Return the (X, Y) coordinate for the center point of the cell that contains the specified text.  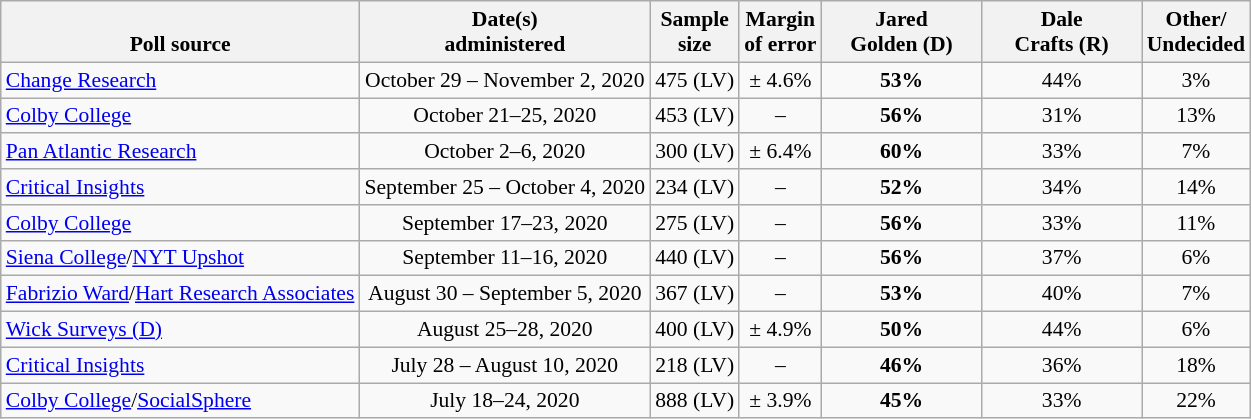
DaleCrafts (R) (1062, 32)
± 4.9% (780, 330)
45% (901, 401)
14% (1196, 187)
Marginof error (780, 32)
August 25–28, 2020 (504, 330)
Poll source (180, 32)
Wick Surveys (D) (180, 330)
36% (1062, 365)
440 (LV) (694, 258)
July 28 – August 10, 2020 (504, 365)
52% (901, 187)
13% (1196, 116)
Change Research (180, 80)
Other/Undecided (1196, 32)
JaredGolden (D) (901, 32)
475 (LV) (694, 80)
40% (1062, 294)
September 11–16, 2020 (504, 258)
367 (LV) (694, 294)
± 4.6% (780, 80)
275 (LV) (694, 223)
300 (LV) (694, 152)
400 (LV) (694, 330)
October 29 – November 2, 2020 (504, 80)
22% (1196, 401)
453 (LV) (694, 116)
11% (1196, 223)
Pan Atlantic Research (180, 152)
50% (901, 330)
October 2–6, 2020 (504, 152)
Siena College/NYT Upshot (180, 258)
218 (LV) (694, 365)
Samplesize (694, 32)
46% (901, 365)
37% (1062, 258)
Date(s)administered (504, 32)
± 3.9% (780, 401)
60% (901, 152)
October 21–25, 2020 (504, 116)
September 17–23, 2020 (504, 223)
3% (1196, 80)
Colby College/SocialSphere (180, 401)
234 (LV) (694, 187)
± 6.4% (780, 152)
888 (LV) (694, 401)
18% (1196, 365)
31% (1062, 116)
34% (1062, 187)
Fabrizio Ward/Hart Research Associates (180, 294)
September 25 – October 4, 2020 (504, 187)
July 18–24, 2020 (504, 401)
August 30 – September 5, 2020 (504, 294)
